Identify which cell holds the provided text, then report its (X, Y) central coordinate. 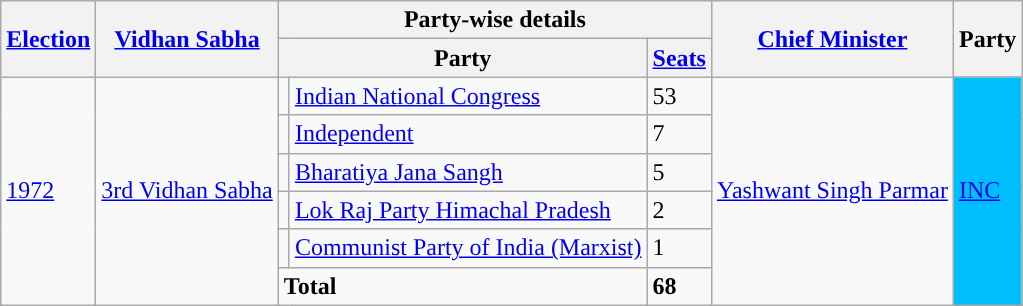
7 (679, 134)
Communist Party of India (Marxist) (468, 248)
Indian National Congress (468, 96)
1972 (48, 191)
INC (987, 191)
68 (679, 286)
1 (679, 248)
53 (679, 96)
Party-wise details (494, 20)
Lok Raj Party Himachal Pradesh (468, 210)
Seats (679, 58)
Independent (468, 134)
Bharatiya Jana Sangh (468, 172)
2 (679, 210)
Yashwant Singh Parmar (832, 191)
3rd Vidhan Sabha (187, 191)
5 (679, 172)
Vidhan Sabha (187, 39)
Election (48, 39)
Chief Minister (832, 39)
Total (462, 286)
